Scan for the cell matching the given text and deliver its [X, Y] coordinate at center. 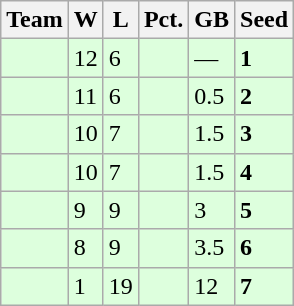
19 [120, 286]
2 [264, 96]
0.5 [212, 96]
Seed [264, 20]
11 [86, 96]
4 [264, 172]
Pct. [163, 20]
L [120, 20]
— [212, 58]
Team [35, 20]
8 [86, 248]
5 [264, 210]
3.5 [212, 248]
GB [212, 20]
W [86, 20]
